Find where the given text appears and provide that cell's center as (X, Y) coordinate. 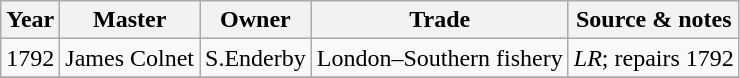
1792 (30, 58)
LR; repairs 1792 (654, 58)
Master (130, 20)
S.Enderby (256, 58)
Owner (256, 20)
Year (30, 20)
Source & notes (654, 20)
Trade (440, 20)
London–Southern fishery (440, 58)
James Colnet (130, 58)
